Return [x, y] of the center of cell containing provided text 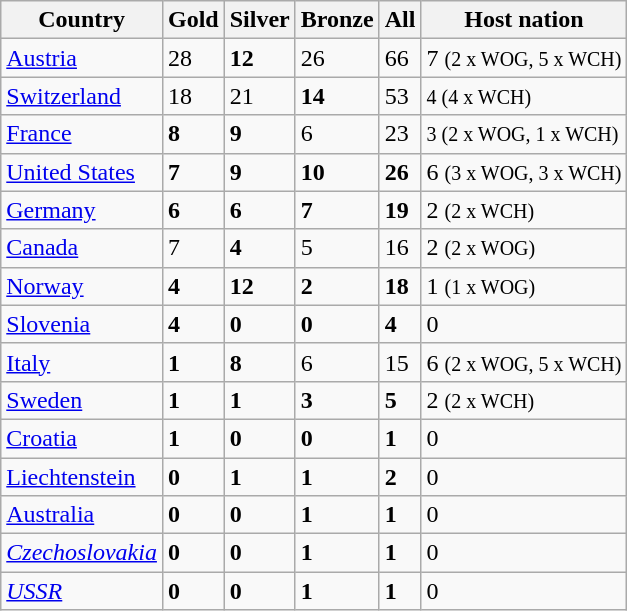
Australia [82, 515]
21 [260, 96]
3 [337, 400]
4 (4 x WCH) [524, 96]
14 [337, 96]
Country [82, 20]
7 (2 x WOG, 5 x WCH) [524, 58]
United States [82, 172]
Canada [82, 248]
Host nation [524, 20]
16 [400, 248]
France [82, 134]
10 [337, 172]
3 (2 x WOG, 1 x WCH) [524, 134]
1 (1 x WOG) [524, 286]
USSR [82, 591]
Norway [82, 286]
Slovenia [82, 324]
23 [400, 134]
Austria [82, 58]
Germany [82, 210]
2 (2 x WOG) [524, 248]
Gold [193, 20]
6 (3 x WOG, 3 x WCH) [524, 172]
53 [400, 96]
Bronze [337, 20]
Italy [82, 362]
Liechtenstein [82, 477]
All [400, 20]
Czechoslovakia [82, 553]
Switzerland [82, 96]
66 [400, 58]
Silver [260, 20]
Sweden [82, 400]
15 [400, 362]
28 [193, 58]
19 [400, 210]
Croatia [82, 438]
6 (2 x WOG, 5 x WCH) [524, 362]
